For the text-containing cell, return its midpoint in (x, y) coordinate format. 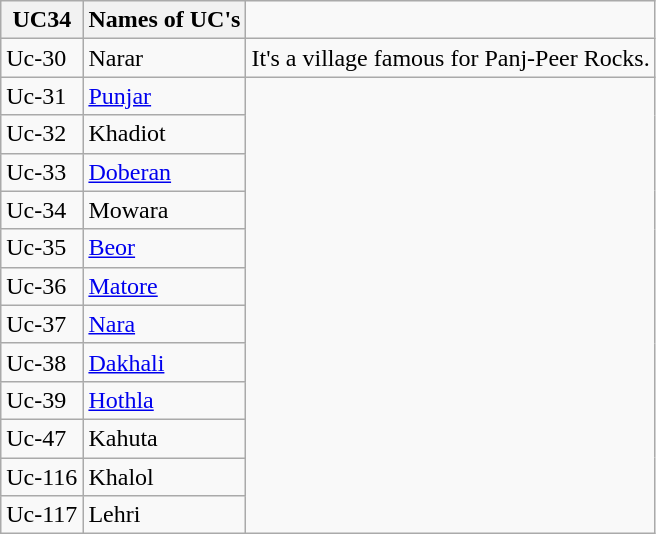
It's a village famous for Panj-Peer Rocks. (450, 58)
Narar (164, 58)
Uc-117 (42, 515)
Names of UC's (164, 20)
Uc-37 (42, 324)
Uc-31 (42, 96)
Uc-32 (42, 134)
Khalol (164, 477)
Matore (164, 286)
Beor (164, 248)
Uc-47 (42, 438)
Uc-36 (42, 286)
Uc-39 (42, 400)
Khadiot (164, 134)
Uc-33 (42, 172)
Lehri (164, 515)
Doberan (164, 172)
Uc-38 (42, 362)
Hothla (164, 400)
Uc-30 (42, 58)
Punjar (164, 96)
Kahuta (164, 438)
Mowara (164, 210)
Uc-116 (42, 477)
UC34 (42, 20)
Uc-34 (42, 210)
Dakhali (164, 362)
Uc-35 (42, 248)
Nara (164, 324)
